Capture the cell that displays the provided text and extract its [x, y] central coordinate. 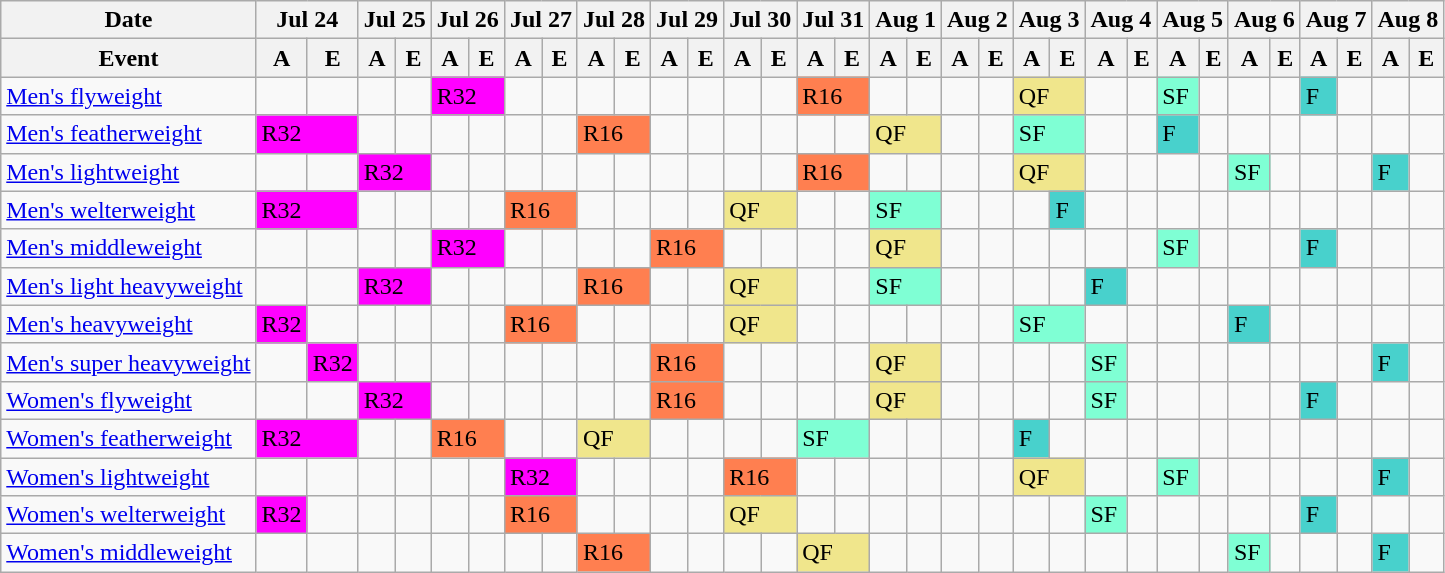
Jul 30 [760, 20]
Jul 24 [307, 20]
Women's welterweight [128, 515]
Aug 5 [1193, 20]
Men's featherweight [128, 134]
Women's lightweight [128, 477]
Men's super heavyweight [128, 362]
Jul 27 [540, 20]
Aug 2 [978, 20]
Jul 25 [394, 20]
Event [128, 58]
Jul 26 [468, 20]
Aug 4 [1121, 20]
Jul 31 [834, 20]
Women's middleweight [128, 553]
Men's heavyweight [128, 324]
Aug 8 [1408, 20]
Women's featherweight [128, 438]
Jul 28 [614, 20]
Men's flyweight [128, 96]
Aug 6 [1264, 20]
Men's light heavyweight [128, 286]
Men's welterweight [128, 210]
Men's lightweight [128, 172]
Aug 7 [1336, 20]
Aug 1 [906, 20]
Date [128, 20]
Aug 3 [1049, 20]
Jul 29 [688, 20]
Men's middleweight [128, 248]
Women's flyweight [128, 400]
